Capture the cell that displays the provided text and extract its [X, Y] central coordinate. 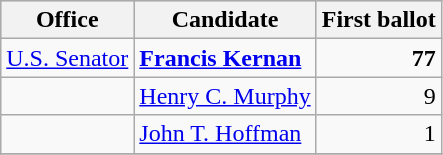
U.S. Senator [68, 58]
First ballot [378, 20]
Office [68, 20]
Francis Kernan [225, 58]
77 [378, 58]
Henry C. Murphy [225, 96]
9 [378, 96]
Candidate [225, 20]
1 [378, 134]
John T. Hoffman [225, 134]
